Locate the cell with the specified text and output its [X, Y] center coordinate. 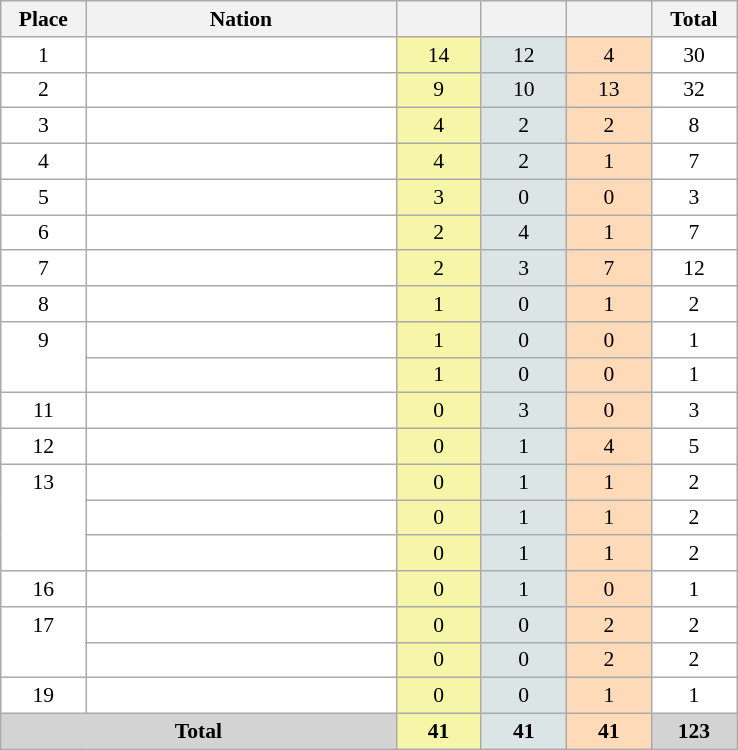
11 [44, 411]
16 [44, 589]
14 [438, 55]
32 [694, 90]
30 [694, 55]
6 [44, 233]
Nation [241, 19]
123 [694, 732]
19 [44, 696]
17 [44, 642]
Place [44, 19]
10 [524, 90]
